Find where the given text appears and provide that cell's center as (x, y) coordinate. 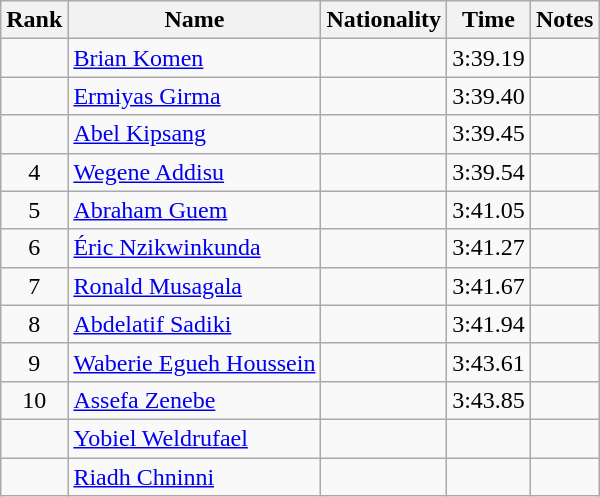
Time (489, 20)
Name (194, 20)
3:39.54 (489, 172)
Abraham Guem (194, 210)
Assefa Zenebe (194, 400)
Notes (564, 20)
Abel Kipsang (194, 134)
4 (34, 172)
3:41.05 (489, 210)
3:41.94 (489, 324)
Riadh Chninni (194, 477)
Waberie Egueh Houssein (194, 362)
Wegene Addisu (194, 172)
5 (34, 210)
Brian Komen (194, 58)
9 (34, 362)
Abdelatif Sadiki (194, 324)
3:39.45 (489, 134)
3:39.40 (489, 96)
Yobiel Weldrufael (194, 438)
Éric Nzikwinkunda (194, 248)
3:43.61 (489, 362)
Nationality (384, 20)
Ronald Musagala (194, 286)
3:39.19 (489, 58)
3:43.85 (489, 400)
6 (34, 248)
3:41.27 (489, 248)
Ermiyas Girma (194, 96)
Rank (34, 20)
10 (34, 400)
8 (34, 324)
7 (34, 286)
3:41.67 (489, 286)
